Scan for the cell matching the given text and deliver its [X, Y] coordinate at center. 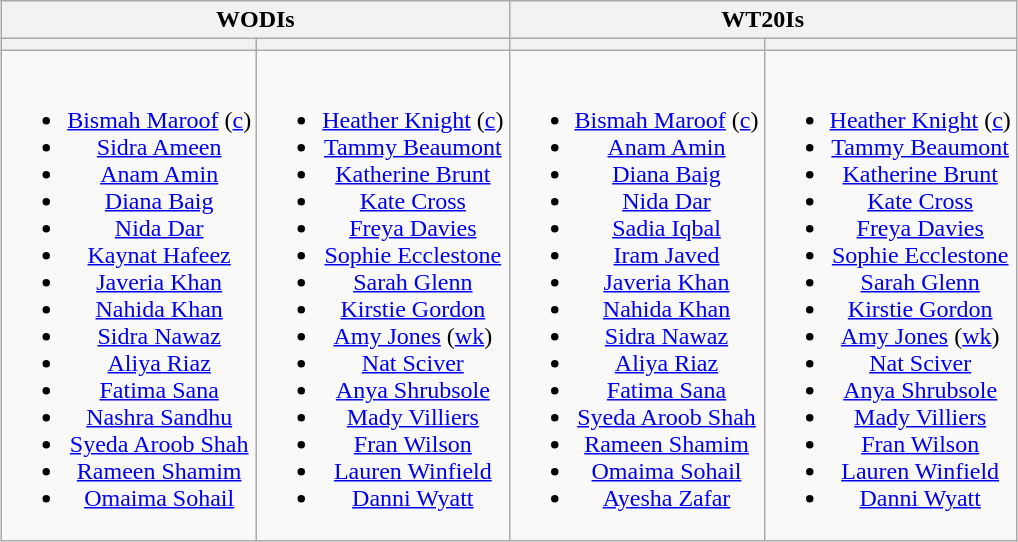
WT20Is [762, 20]
WODIs [256, 20]
